Scan for the cell matching the given text and deliver its [x, y] coordinate at center. 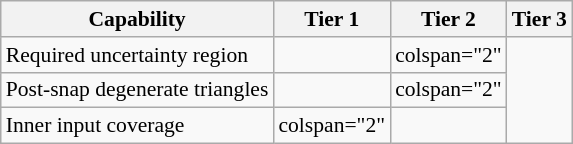
Required uncertainty region [138, 55]
Capability [138, 19]
Tier 2 [448, 19]
Tier 3 [540, 19]
Post-snap degenerate triangles [138, 90]
Inner input coverage [138, 126]
Tier 1 [332, 19]
